Search for the cell housing the specified text and yield its [X, Y] center coordinate. 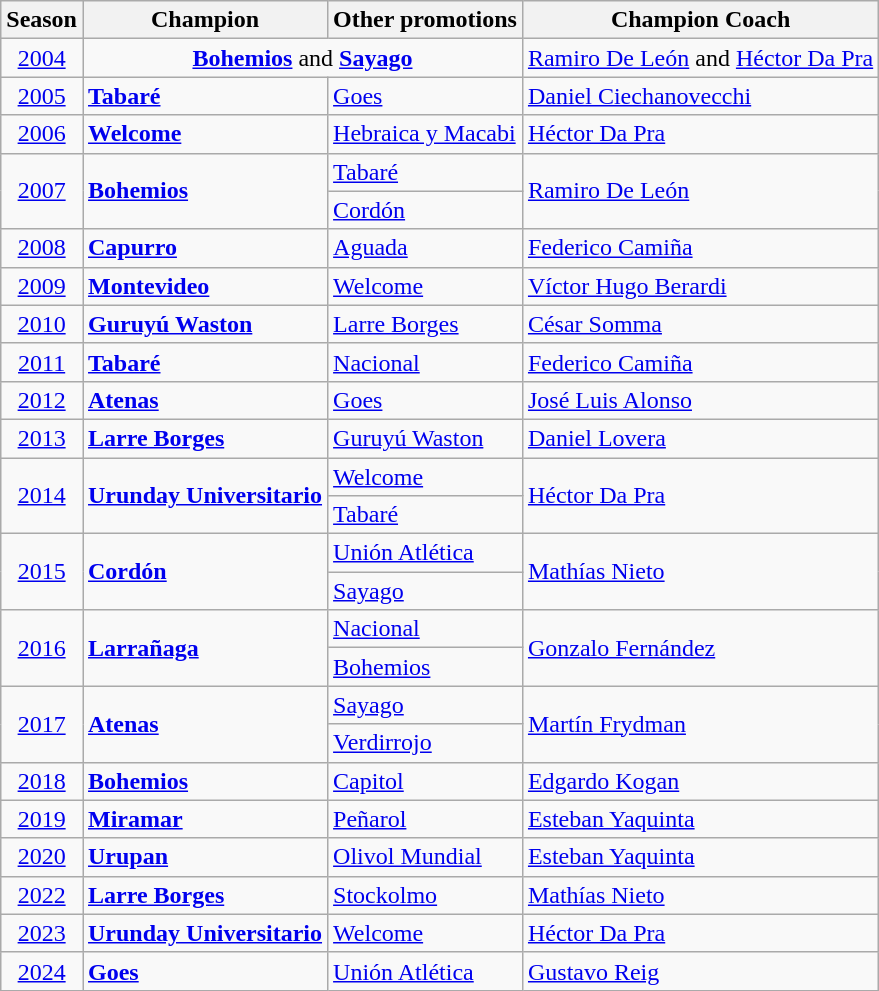
Ramiro De León [700, 191]
Gustavo Reig [700, 971]
2020 [42, 857]
2023 [42, 933]
Edgardo Kogan [700, 781]
2012 [42, 400]
José Luis Alonso [700, 400]
2016 [42, 648]
Stockolmo [426, 895]
Montevideo [204, 286]
2024 [42, 971]
Miramar [204, 819]
Daniel Lovera [700, 438]
Gonzalo Fernández [700, 648]
2008 [42, 248]
Daniel Ciechanovecchi [700, 96]
2004 [42, 58]
2019 [42, 819]
2006 [42, 134]
2010 [42, 324]
2013 [42, 438]
Olivol Mundial [426, 857]
Víctor Hugo Berardi [700, 286]
2009 [42, 286]
Verdirrojo [426, 743]
Season [42, 20]
Peñarol [426, 819]
2015 [42, 572]
2018 [42, 781]
2005 [42, 96]
Urupan [204, 857]
Ramiro De León and Héctor Da Pra [700, 58]
Other promotions [426, 20]
2007 [42, 191]
Aguada [426, 248]
Capitol [426, 781]
Larrañaga [204, 648]
2017 [42, 724]
2011 [42, 362]
Capurro [204, 248]
Hebraica y Macabi [426, 134]
2022 [42, 895]
Bohemios and Sayago [302, 58]
Champion [204, 20]
Champion Coach [700, 20]
2014 [42, 496]
Martín Frydman [700, 724]
César Somma [700, 324]
